From the cell containing the given text, extract its center point as [X, Y] coordinate. 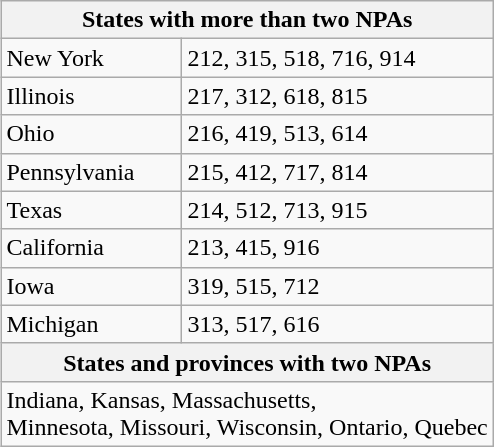
Ohio [92, 134]
Illinois [92, 96]
217, 312, 618, 815 [338, 96]
Texas [92, 210]
Iowa [92, 286]
216, 419, 513, 614 [338, 134]
213, 415, 916 [338, 248]
Indiana, Kansas, Massachusetts,Minnesota, Missouri, Wisconsin, Ontario, Quebec [247, 414]
313, 517, 616 [338, 324]
California [92, 248]
New York [92, 58]
Pennsylvania [92, 172]
319, 515, 712 [338, 286]
States with more than two NPAs [247, 20]
Michigan [92, 324]
215, 412, 717, 814 [338, 172]
States and provinces with two NPAs [247, 362]
212, 315, 518, 716, 914 [338, 58]
214, 512, 713, 915 [338, 210]
